Locate the cell with the specified text and output its (x, y) center coordinate. 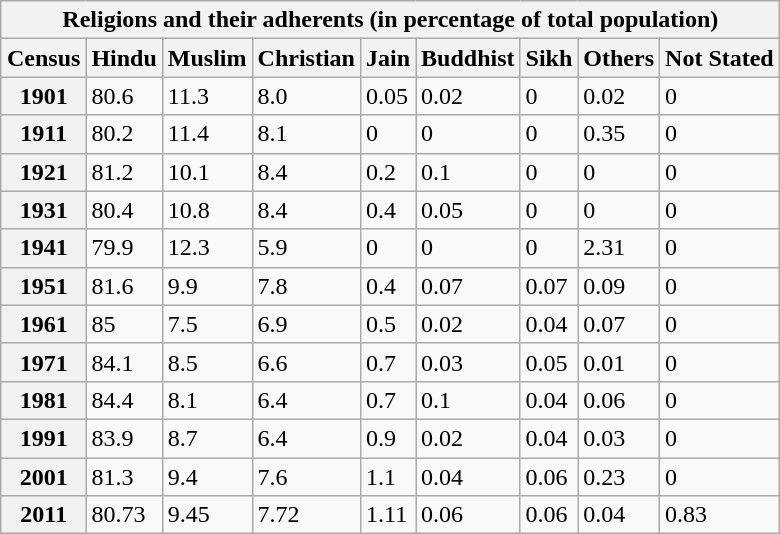
81.3 (124, 477)
0.35 (619, 134)
1961 (43, 324)
0.01 (619, 362)
1911 (43, 134)
7.6 (306, 477)
11.4 (207, 134)
1981 (43, 400)
Buddhist (468, 58)
80.73 (124, 515)
81.6 (124, 286)
1931 (43, 210)
2.31 (619, 248)
12.3 (207, 248)
84.1 (124, 362)
80.4 (124, 210)
1941 (43, 248)
8.0 (306, 96)
80.2 (124, 134)
1971 (43, 362)
2011 (43, 515)
6.6 (306, 362)
83.9 (124, 438)
0.9 (388, 438)
Others (619, 58)
8.5 (207, 362)
0.83 (720, 515)
1921 (43, 172)
Religions and their adherents (in percentage of total population) (390, 20)
5.9 (306, 248)
9.9 (207, 286)
Christian (306, 58)
80.6 (124, 96)
Not Stated (720, 58)
1.11 (388, 515)
0.2 (388, 172)
6.9 (306, 324)
7.72 (306, 515)
10.1 (207, 172)
9.4 (207, 477)
Muslim (207, 58)
1901 (43, 96)
0.5 (388, 324)
2001 (43, 477)
9.45 (207, 515)
8.7 (207, 438)
11.3 (207, 96)
85 (124, 324)
79.9 (124, 248)
0.09 (619, 286)
81.2 (124, 172)
84.4 (124, 400)
1991 (43, 438)
0.23 (619, 477)
7.5 (207, 324)
Hindu (124, 58)
1951 (43, 286)
Census (43, 58)
Jain (388, 58)
7.8 (306, 286)
1.1 (388, 477)
Sikh (549, 58)
10.8 (207, 210)
